Pinpoint the cell where the given text exists, returning its (X, Y) midpoint coordinate. 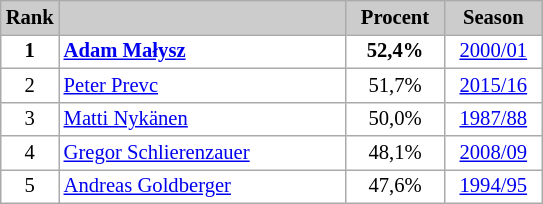
47,6% (395, 186)
2015/16 (493, 85)
51,7% (395, 85)
Peter Prevc (202, 85)
Season (493, 17)
Matti Nykänen (202, 119)
48,1% (395, 153)
2000/01 (493, 51)
Rank (30, 17)
Andreas Goldberger (202, 186)
5 (30, 186)
3 (30, 119)
1994/95 (493, 186)
2008/09 (493, 153)
1 (30, 51)
Procent (395, 17)
1987/88 (493, 119)
Gregor Schlierenzauer (202, 153)
50,0% (395, 119)
Adam Małysz (202, 51)
4 (30, 153)
52,4% (395, 51)
2 (30, 85)
